Locate the cell with the specified text and output its (x, y) center coordinate. 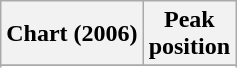
Chart (2006) (72, 34)
Peakposition (189, 34)
